Return [x, y] of the center of cell containing provided text 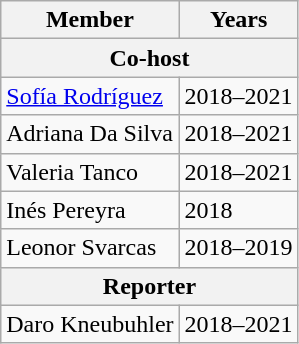
Reporter [150, 286]
Inés Pereyra [90, 210]
Leonor Svarcas [90, 248]
2018–2019 [238, 248]
Sofía Rodríguez [90, 96]
Member [90, 20]
Co-host [150, 58]
Years [238, 20]
Daro Kneubuhler [90, 324]
2018 [238, 210]
Adriana Da Silva [90, 134]
Valeria Tanco [90, 172]
